Scan for the cell matching the given text and deliver its [X, Y] coordinate at center. 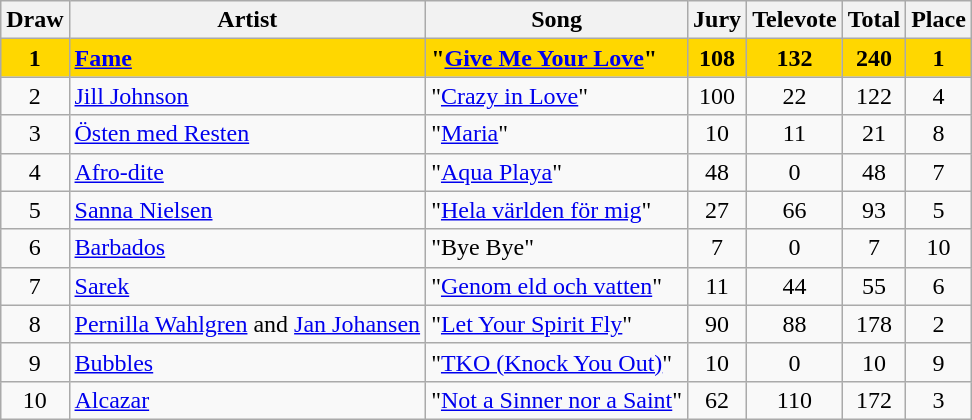
Alcazar [248, 400]
Televote [794, 20]
22 [794, 96]
240 [874, 58]
110 [794, 400]
"Crazy in Love" [557, 96]
"Aqua Playa" [557, 172]
Total [874, 20]
Afro-dite [248, 172]
"Maria" [557, 134]
Bubbles [248, 362]
Place [939, 20]
21 [874, 134]
44 [794, 286]
178 [874, 324]
172 [874, 400]
62 [718, 400]
93 [874, 210]
Östen med Resten [248, 134]
Draw [35, 20]
"Not a Sinner nor a Saint" [557, 400]
"Hela världen för mig" [557, 210]
"TKO (Knock You Out)" [557, 362]
"Give Me Your Love" [557, 58]
Fame [248, 58]
90 [718, 324]
"Bye Bye" [557, 248]
Artist [248, 20]
66 [794, 210]
Jill Johnson [248, 96]
55 [874, 286]
Jury [718, 20]
132 [794, 58]
Song [557, 20]
Sanna Nielsen [248, 210]
Sarek [248, 286]
27 [718, 210]
Pernilla Wahlgren and Jan Johansen [248, 324]
122 [874, 96]
"Let Your Spirit Fly" [557, 324]
100 [718, 96]
Barbados [248, 248]
88 [794, 324]
108 [718, 58]
"Genom eld och vatten" [557, 286]
